From the cell containing the given text, extract its center point as (X, Y) coordinate. 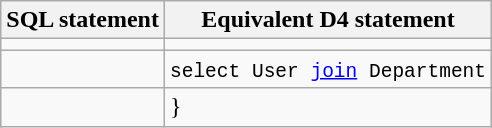
Equivalent D4 statement (328, 20)
select User join Department (328, 69)
} (328, 107)
SQL statement (83, 20)
